Find where the given text appears and provide that cell's center as (X, Y) coordinate. 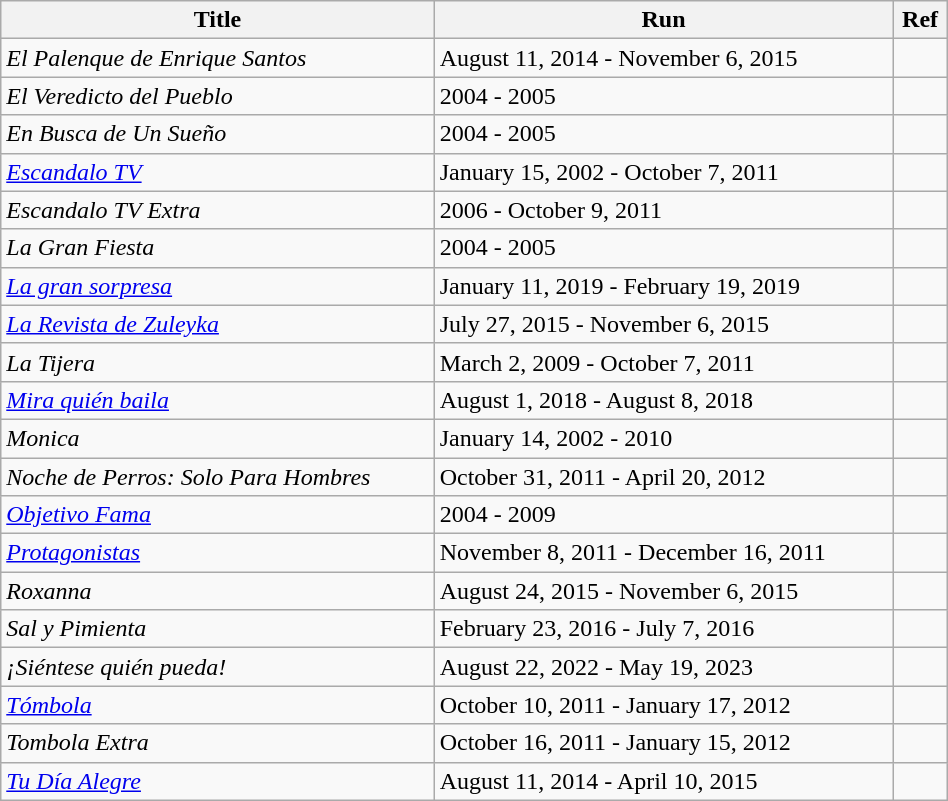
October 16, 2011 - January 15, 2012 (664, 743)
February 23, 2016 - July 7, 2016 (664, 629)
Noche de Perros: Solo Para Hombres (218, 477)
January 11, 2019 - February 19, 2019 (664, 286)
El Palenque de Enrique Santos (218, 58)
January 14, 2002 - 2010 (664, 438)
August 24, 2015 - November 6, 2015 (664, 591)
Escandalo TV (218, 172)
El Veredicto del Pueblo (218, 96)
Tombola Extra (218, 743)
2006 - October 9, 2011 (664, 210)
August 11, 2014 - November 6, 2015 (664, 58)
July 27, 2015 - November 6, 2015 (664, 324)
Title (218, 20)
2004 - 2009 (664, 515)
October 10, 2011 - January 17, 2012 (664, 705)
Ref (920, 20)
En Busca de Un Sueño (218, 134)
Protagonistas (218, 553)
August 1, 2018 - August 8, 2018 (664, 400)
La Gran Fiesta (218, 248)
November 8, 2011 - December 16, 2011 (664, 553)
Objetivo Fama (218, 515)
Tu Día Alegre (218, 781)
Mira quién baila (218, 400)
La Revista de Zuleyka (218, 324)
Run (664, 20)
Sal y Pimienta (218, 629)
Roxanna (218, 591)
January 15, 2002 - October 7, 2011 (664, 172)
¡Siéntese quién pueda! (218, 667)
La Tijera (218, 362)
October 31, 2011 - April 20, 2012 (664, 477)
August 11, 2014 - April 10, 2015 (664, 781)
La gran sorpresa (218, 286)
Monica (218, 438)
Tómbola (218, 705)
Escandalo TV Extra (218, 210)
March 2, 2009 - October 7, 2011 (664, 362)
August 22, 2022 - May 19, 2023 (664, 667)
